Detect which cell encompasses the target text, then output its [x, y] center coordinate. 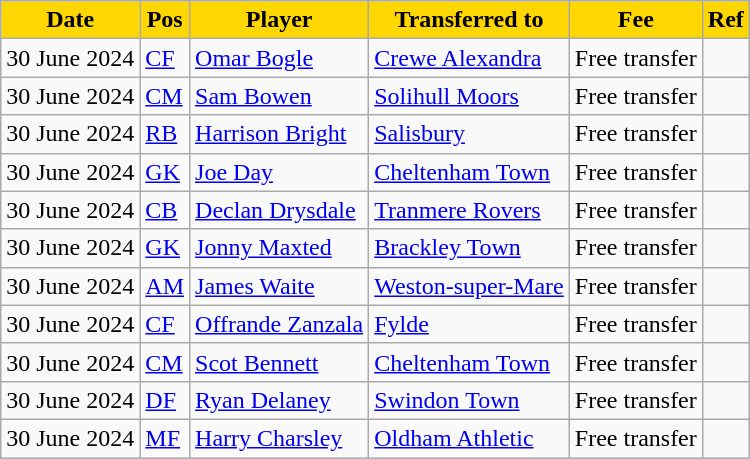
Transferred to [470, 20]
AM [165, 286]
Solihull Moors [470, 96]
Ref [726, 20]
Pos [165, 20]
Fylde [470, 324]
Omar Bogle [280, 58]
Oldham Athletic [470, 438]
Weston-super-Mare [470, 286]
Swindon Town [470, 400]
Offrande Zanzala [280, 324]
RB [165, 134]
Crewe Alexandra [470, 58]
Jonny Maxted [280, 248]
MF [165, 438]
Joe Day [280, 172]
Harry Charsley [280, 438]
Brackley Town [470, 248]
Fee [636, 20]
Tranmere Rovers [470, 210]
Ryan Delaney [280, 400]
Salisbury [470, 134]
Scot Bennett [280, 362]
Date [70, 20]
DF [165, 400]
Sam Bowen [280, 96]
Declan Drysdale [280, 210]
Player [280, 20]
James Waite [280, 286]
Harrison Bright [280, 134]
CB [165, 210]
